Pinpoint the cell where the given text exists, returning its (X, Y) midpoint coordinate. 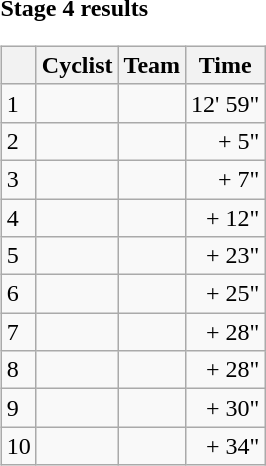
5 (18, 256)
3 (18, 179)
4 (18, 217)
+ 25" (226, 294)
1 (18, 103)
2 (18, 141)
12' 59" (226, 103)
8 (18, 370)
+ 5" (226, 141)
9 (18, 408)
+ 23" (226, 256)
7 (18, 332)
Team (152, 65)
+ 12" (226, 217)
6 (18, 294)
Cyclist (77, 65)
10 (18, 446)
Time (226, 65)
+ 30" (226, 408)
+ 34" (226, 446)
+ 7" (226, 179)
